Pinpoint the cell where the given text exists, returning its (x, y) midpoint coordinate. 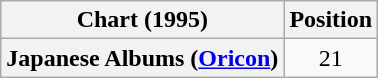
Chart (1995) (142, 20)
21 (331, 58)
Japanese Albums (Oricon) (142, 58)
Position (331, 20)
